Detect which cell encompasses the target text, then output its [x, y] center coordinate. 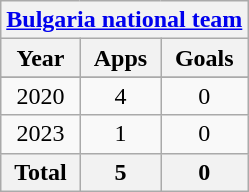
Goals [204, 58]
5 [120, 172]
Apps [120, 58]
1 [120, 134]
4 [120, 96]
Bulgaria national team [124, 20]
2023 [40, 134]
Total [40, 172]
Year [40, 58]
2020 [40, 96]
